Output the [X, Y] coordinate of the center of the cell containing the given text.  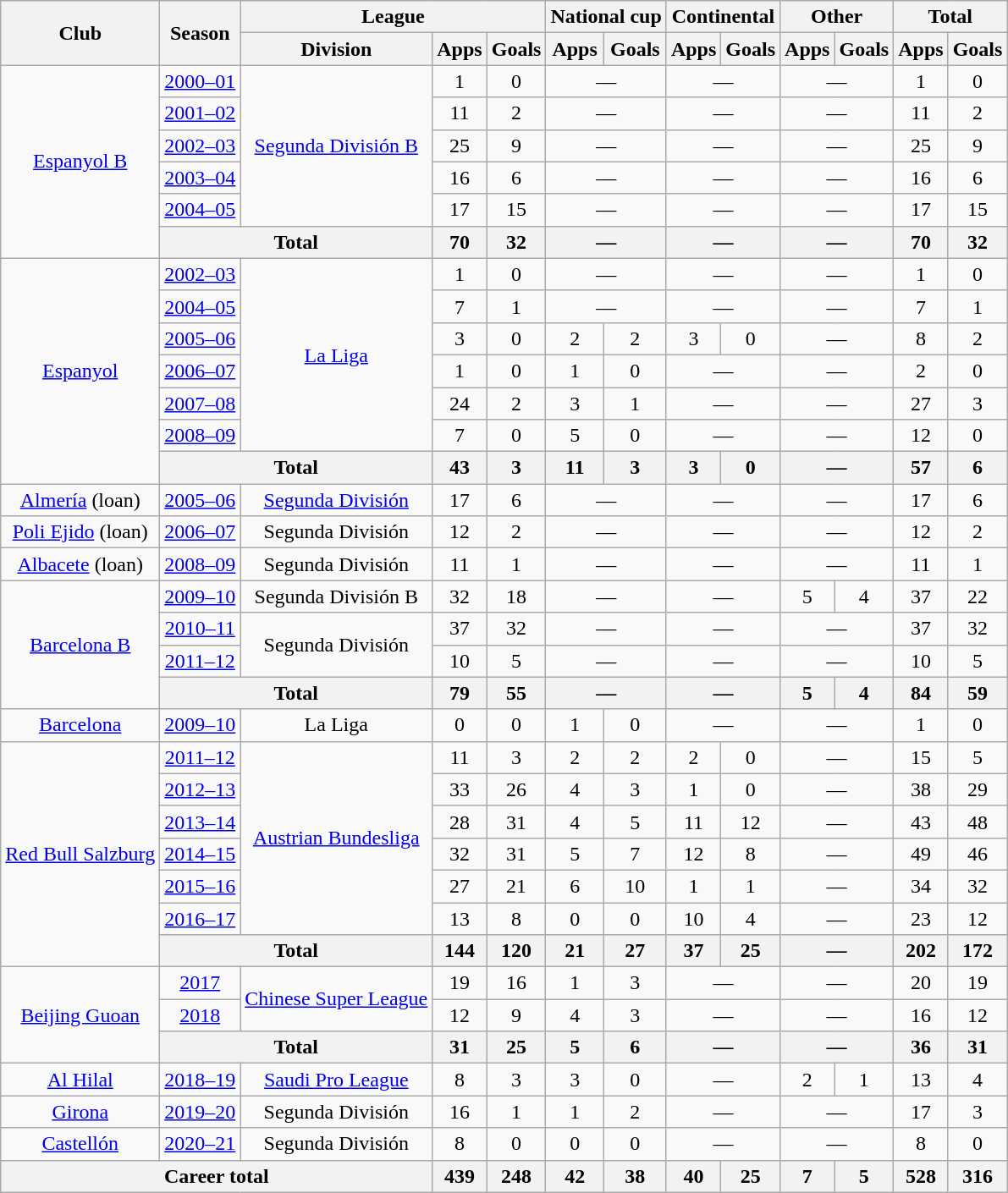
Espanyol B [80, 162]
Albacete (loan) [80, 564]
46 [978, 854]
Al Hilal [80, 1080]
Career total [217, 1176]
Almería (loan) [80, 500]
172 [978, 951]
2018–19 [200, 1080]
24 [460, 404]
40 [693, 1176]
Barcelona B [80, 645]
36 [921, 1047]
202 [921, 951]
Barcelona [80, 725]
2017 [200, 983]
2018 [200, 1015]
Division [337, 49]
20 [921, 983]
33 [460, 789]
Saudi Pro League [337, 1080]
26 [516, 789]
22 [978, 596]
Club [80, 33]
23 [921, 918]
2003–04 [200, 178]
120 [516, 951]
2012–13 [200, 789]
2016–17 [200, 918]
2020–21 [200, 1144]
2014–15 [200, 854]
59 [978, 693]
2013–14 [200, 822]
439 [460, 1176]
Season [200, 33]
2019–20 [200, 1112]
48 [978, 822]
79 [460, 693]
28 [460, 822]
National cup [606, 17]
144 [460, 951]
Beijing Guoan [80, 1015]
Chinese Super League [337, 999]
57 [921, 468]
2001–02 [200, 113]
84 [921, 693]
Continental [723, 17]
528 [921, 1176]
Castellón [80, 1144]
Poli Ejido (loan) [80, 532]
2007–08 [200, 404]
2015–16 [200, 886]
18 [516, 596]
2000–01 [200, 81]
34 [921, 886]
29 [978, 789]
League [393, 17]
316 [978, 1176]
Other [837, 17]
248 [516, 1176]
Girona [80, 1112]
2010–11 [200, 629]
49 [921, 854]
42 [575, 1176]
Austrian Bundesliga [337, 838]
Red Bull Salzburg [80, 854]
55 [516, 693]
Espanyol [80, 371]
